Determine the (x, y) coordinate at the center of the cell enclosing the given text.  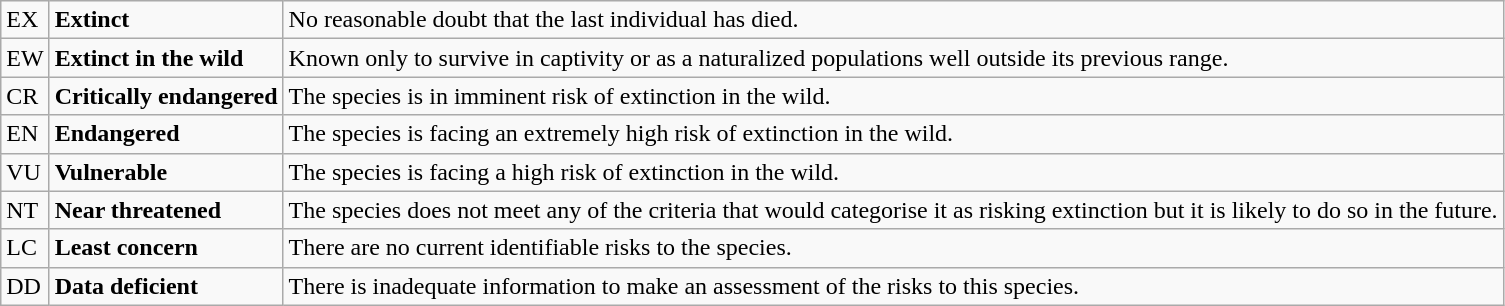
Extinct (166, 20)
There is inadequate information to make an assessment of the risks to this species. (893, 286)
Vulnerable (166, 172)
EN (25, 134)
NT (25, 210)
The species is facing a high risk of extinction in the wild. (893, 172)
Known only to survive in captivity or as a naturalized populations well outside its previous range. (893, 58)
No reasonable doubt that the last individual has died. (893, 20)
Endangered (166, 134)
Least concern (166, 248)
VU (25, 172)
EW (25, 58)
DD (25, 286)
Data deficient (166, 286)
The species is in imminent risk of extinction in the wild. (893, 96)
Extinct in the wild (166, 58)
LC (25, 248)
There are no current identifiable risks to the species. (893, 248)
The species does not meet any of the criteria that would categorise it as risking extinction but it is likely to do so in the future. (893, 210)
CR (25, 96)
The species is facing an extremely high risk of extinction in the wild. (893, 134)
Near threatened (166, 210)
EX (25, 20)
Critically endangered (166, 96)
